Return the (x, y) coordinate for the center point of the cell that contains the specified text.  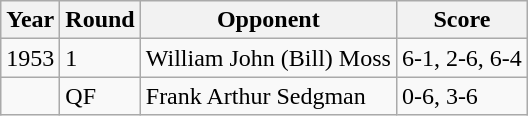
1953 (30, 58)
0-6, 3-6 (462, 96)
Frank Arthur Sedgman (268, 96)
6-1, 2-6, 6-4 (462, 58)
William John (Bill) Moss (268, 58)
Score (462, 20)
Year (30, 20)
Round (100, 20)
1 (100, 58)
QF (100, 96)
Opponent (268, 20)
